Capture the cell that displays the provided text and extract its (X, Y) central coordinate. 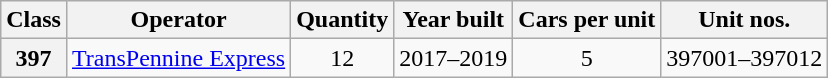
2017–2019 (454, 58)
Cars per unit (587, 20)
Quantity (342, 20)
Class (34, 20)
Year built (454, 20)
5 (587, 58)
Operator (178, 20)
TransPennine Express (178, 58)
397 (34, 58)
397001–397012 (744, 58)
12 (342, 58)
Unit nos. (744, 20)
